Identify which cell holds the provided text, then report its (X, Y) central coordinate. 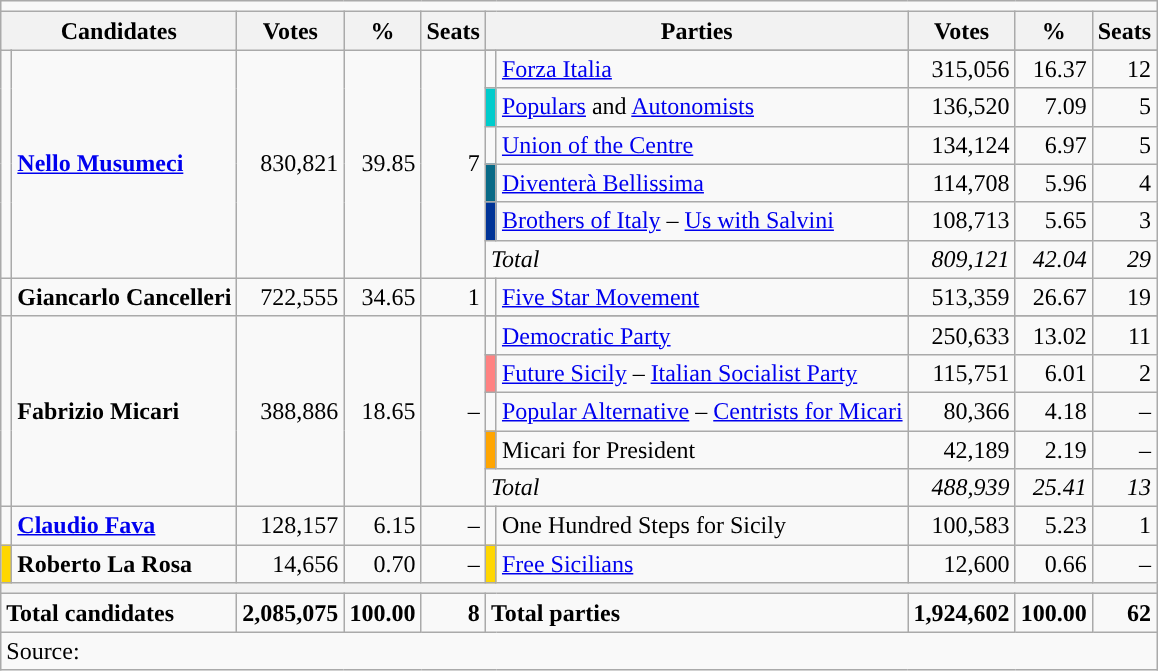
4 (1124, 183)
34.65 (382, 297)
Union of the Centre (702, 145)
18.65 (382, 411)
0.70 (382, 564)
26.67 (1054, 297)
6.01 (1054, 373)
11 (1124, 335)
7.09 (1054, 107)
80,366 (962, 411)
Micari for President (702, 449)
Forza Italia (702, 69)
62 (1124, 613)
6.97 (1054, 145)
19 (1124, 297)
136,520 (962, 107)
Free Sicilians (702, 564)
One Hundred Steps for Sicily (702, 526)
108,713 (962, 221)
Total parties (696, 613)
2.19 (1054, 449)
42.04 (1054, 259)
Five Star Movement (702, 297)
2,085,075 (290, 613)
809,121 (962, 259)
513,359 (962, 297)
388,886 (290, 411)
7 (453, 164)
13.02 (1054, 335)
Roberto La Rosa (124, 564)
Source: (579, 651)
4.18 (1054, 411)
250,633 (962, 335)
Giancarlo Cancelleri (124, 297)
12 (1124, 69)
5.65 (1054, 221)
8 (453, 613)
39.85 (382, 164)
315,056 (962, 69)
Total candidates (119, 613)
6.15 (382, 526)
488,939 (962, 488)
Future Sicily – Italian Socialist Party (702, 373)
134,124 (962, 145)
115,751 (962, 373)
Popular Alternative – Centrists for Micari (702, 411)
12,600 (962, 564)
Claudio Fava (124, 526)
1,924,602 (962, 613)
25.41 (1054, 488)
Candidates (119, 31)
100,583 (962, 526)
Parties (696, 31)
114,708 (962, 183)
3 (1124, 221)
5.23 (1054, 526)
5.96 (1054, 183)
42,189 (962, 449)
Democratic Party (702, 335)
128,157 (290, 526)
Diventerà Bellissima (702, 183)
Nello Musumeci (124, 164)
Populars and Autonomists (702, 107)
2 (1124, 373)
13 (1124, 488)
0.66 (1054, 564)
830,821 (290, 164)
Brothers of Italy – Us with Salvini (702, 221)
14,656 (290, 564)
16.37 (1054, 69)
722,555 (290, 297)
Fabrizio Micari (124, 411)
29 (1124, 259)
